Detect which cell encompasses the target text, then output its (X, Y) center coordinate. 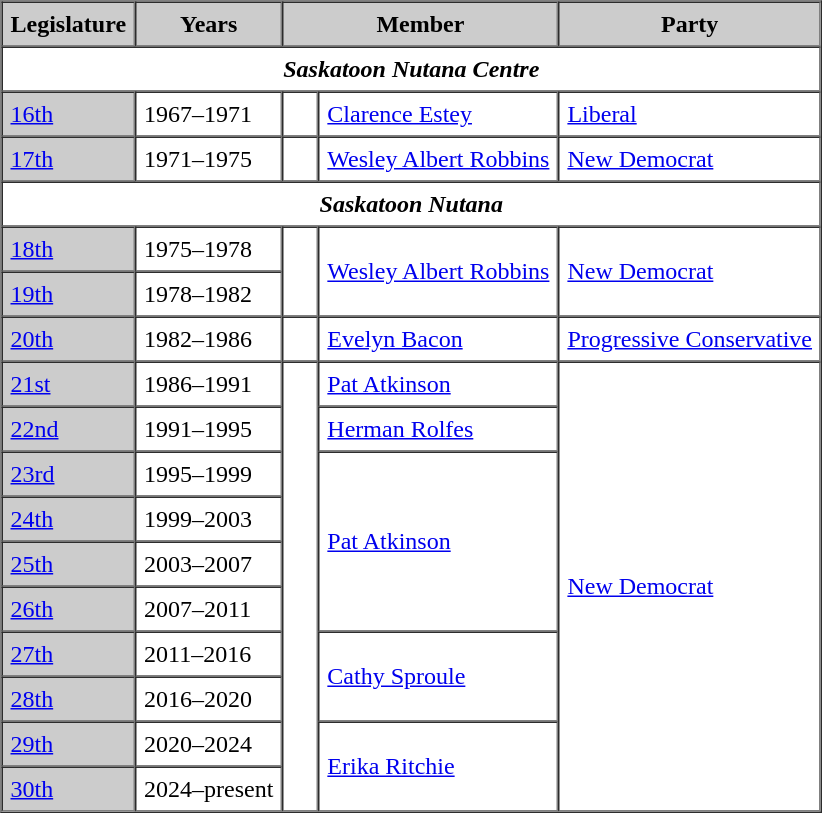
Evelyn Bacon (438, 338)
17th (69, 158)
Clarence Estey (438, 114)
1991–1995 (208, 428)
2007–2011 (208, 608)
Saskatoon Nutana (412, 204)
Saskatoon Nutana Centre (412, 68)
Party (690, 24)
2003–2007 (208, 564)
23rd (69, 474)
1967–1971 (208, 114)
Legislature (69, 24)
2024–present (208, 788)
30th (69, 788)
21st (69, 384)
28th (69, 698)
Herman Rolfes (438, 428)
19th (69, 294)
1995–1999 (208, 474)
Progressive Conservative (690, 338)
1978–1982 (208, 294)
2016–2020 (208, 698)
27th (69, 654)
24th (69, 518)
1971–1975 (208, 158)
Member (420, 24)
Erika Ritchie (438, 767)
Years (208, 24)
1975–1978 (208, 248)
Cathy Sproule (438, 677)
1982–1986 (208, 338)
25th (69, 564)
1986–1991 (208, 384)
22nd (69, 428)
1999–2003 (208, 518)
2011–2016 (208, 654)
29th (69, 744)
26th (69, 608)
16th (69, 114)
2020–2024 (208, 744)
20th (69, 338)
Liberal (690, 114)
18th (69, 248)
